Search for the cell housing the specified text and yield its [x, y] center coordinate. 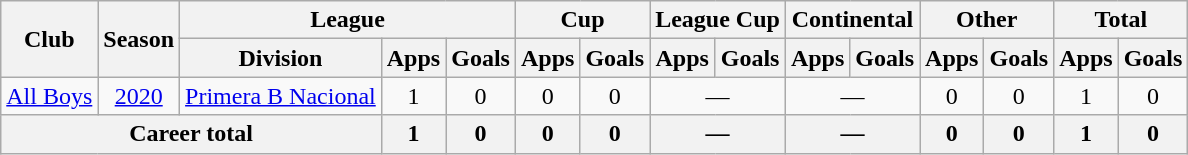
Season [139, 39]
2020 [139, 96]
Continental [852, 20]
Other [987, 20]
Total [1121, 20]
Division [281, 58]
Cup [582, 20]
League Cup [718, 20]
Club [50, 39]
League [348, 20]
Primera B Nacional [281, 96]
All Boys [50, 96]
Career total [192, 134]
